Output the [x, y] coordinate of the center of the cell containing the given text.  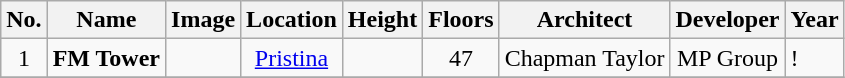
Height [382, 20]
Floors [461, 20]
MP Group [728, 58]
47 [461, 58]
Location [292, 20]
FM Tower [106, 58]
Year [814, 20]
Architect [584, 20]
Name [106, 20]
Chapman Taylor [584, 58]
No. [24, 20]
! [814, 58]
1 [24, 58]
Developer [728, 20]
Pristina [292, 58]
Image [204, 20]
